Locate the cell with the specified text and output its [x, y] center coordinate. 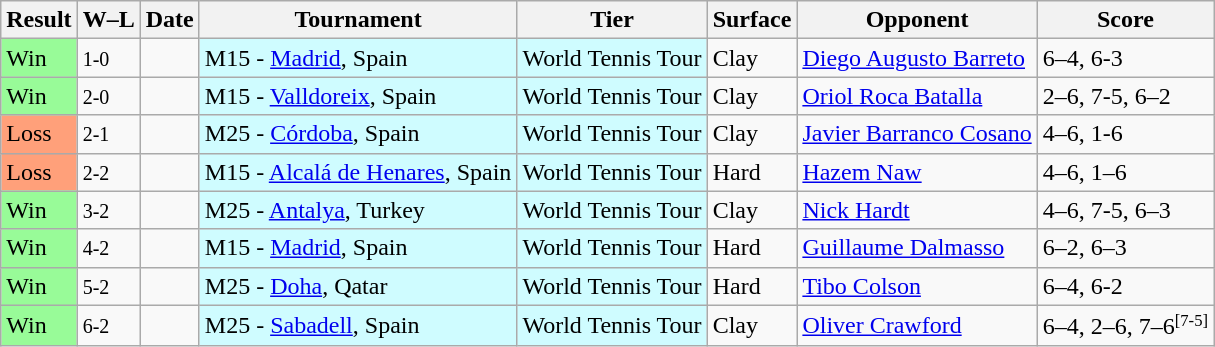
3-2 [108, 210]
Guillaume Dalmasso [917, 248]
2-1 [108, 134]
Diego Augusto Barreto [917, 58]
4-2 [108, 248]
Score [1125, 20]
M25 - Sabadell, Spain [358, 325]
2-2 [108, 172]
W–L [108, 20]
2–6, 7-5, 6–2 [1125, 96]
6–2, 6–3 [1125, 248]
Oriol Roca Batalla [917, 96]
6-2 [108, 325]
6–4, 6-2 [1125, 286]
Date [170, 20]
Javier Barranco Cosano [917, 134]
Result [39, 20]
2-0 [108, 96]
Opponent [917, 20]
4–6, 1-6 [1125, 134]
4–6, 7-5, 6–3 [1125, 210]
Tournament [358, 20]
5-2 [108, 286]
M25 - Doha, Qatar [358, 286]
6–4, 6-3 [1125, 58]
M25 - Antalya, Turkey [358, 210]
Tier [612, 20]
M15 - Valldoreix, Spain [358, 96]
Hazem Naw [917, 172]
6–4, 2–6, 7–6[7-5] [1125, 325]
M25 - Córdoba, Spain [358, 134]
M15 - Alcalá de Henares, Spain [358, 172]
Tibo Colson [917, 286]
1-0 [108, 58]
4–6, 1–6 [1125, 172]
Oliver Crawford [917, 325]
Nick Hardt [917, 210]
Surface [752, 20]
